From the cell containing the given text, extract its center point as (X, Y) coordinate. 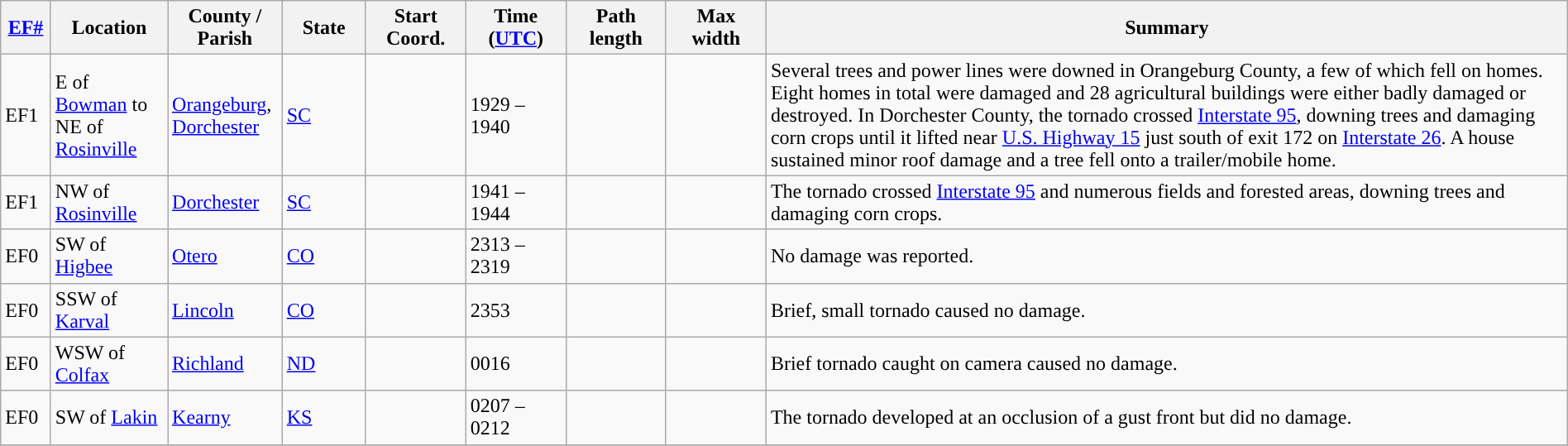
Time (UTC) (516, 28)
The tornado developed at an occlusion of a gust front but did no damage. (1166, 417)
Dorchester (225, 202)
NW of Rosinville (109, 202)
Brief, small tornado caused no damage. (1166, 309)
Otero (225, 257)
Path length (615, 28)
Richland (225, 364)
County / Parish (225, 28)
1941 – 1944 (516, 202)
2353 (516, 309)
E of Bowman to NE of Rosinville (109, 115)
WSW of Colfax (109, 364)
KS (324, 417)
0207 – 0212 (516, 417)
Orangeburg, Dorchester (225, 115)
The tornado crossed Interstate 95 and numerous fields and forested areas, downing trees and damaging corn crops. (1166, 202)
2313 – 2319 (516, 257)
ND (324, 364)
SSW of Karval (109, 309)
Brief tornado caught on camera caused no damage. (1166, 364)
Summary (1166, 28)
Max width (716, 28)
SW of Lakin (109, 417)
No damage was reported. (1166, 257)
Kearny (225, 417)
Start Coord. (415, 28)
SW of Higbee (109, 257)
EF# (26, 28)
1929 – 1940 (516, 115)
Location (109, 28)
Lincoln (225, 309)
State (324, 28)
0016 (516, 364)
